Output the [x, y] coordinate of the center of the cell containing the given text.  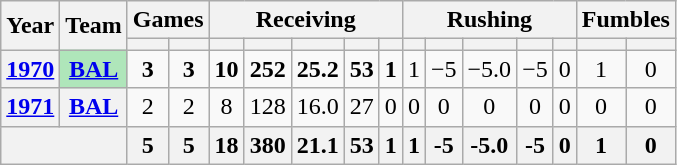
10 [226, 69]
128 [268, 107]
Rushing [489, 20]
−5.0 [490, 69]
21.1 [318, 145]
Fumbles [626, 20]
27 [362, 107]
Team [94, 26]
8 [226, 107]
-5.0 [490, 145]
252 [268, 69]
380 [268, 145]
Receiving [306, 20]
Year [30, 26]
16.0 [318, 107]
Games [168, 20]
18 [226, 145]
1970 [30, 69]
25.2 [318, 69]
1971 [30, 107]
